For the text-containing cell, return its midpoint in [x, y] coordinate format. 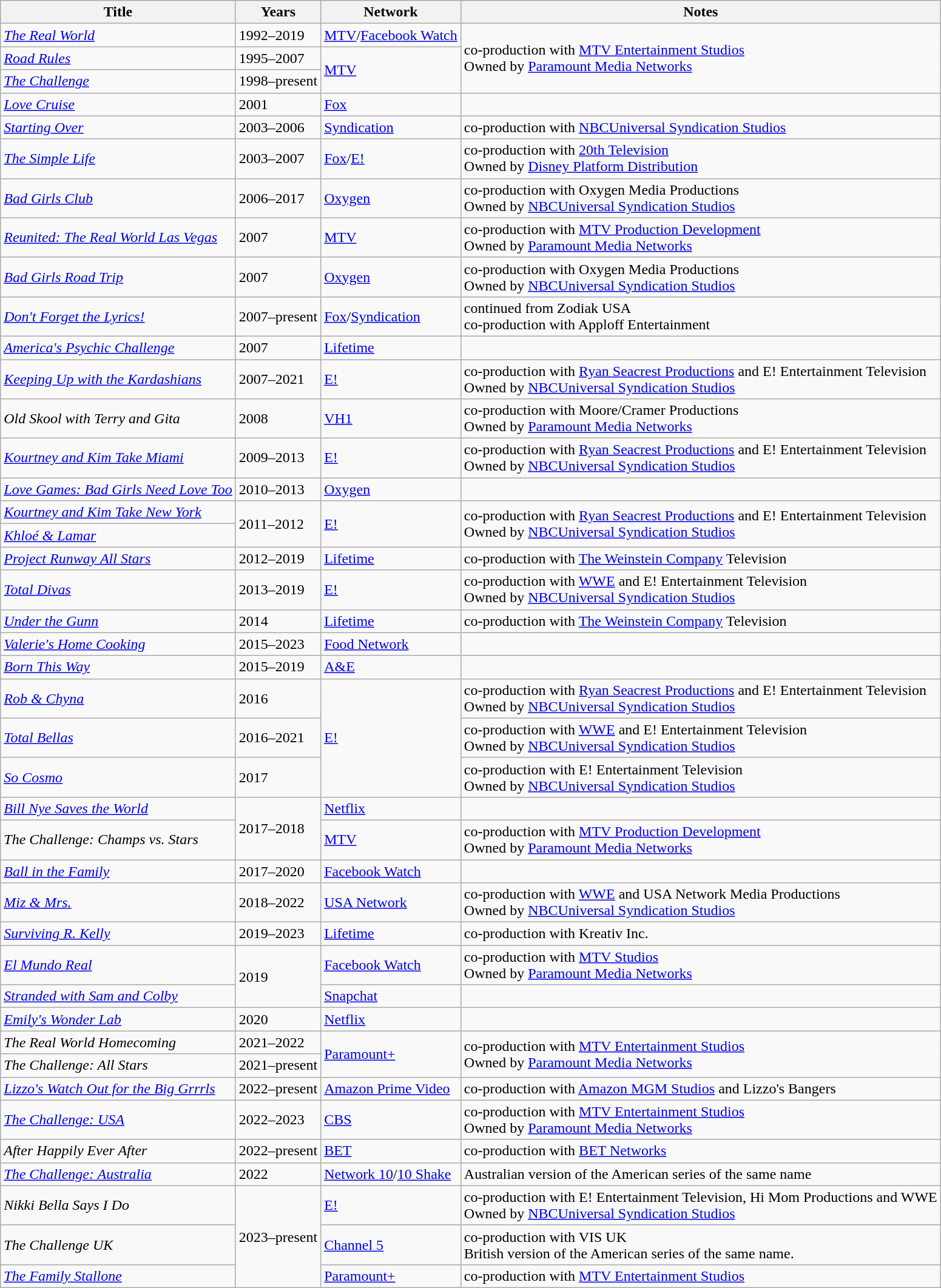
2015–2023 [278, 644]
Reunited: The Real World Las Vegas [118, 238]
co-production with E! Entertainment TelevisionOwned by NBCUniversal Syndication Studios [700, 777]
co-production with VIS UKBritish version of the American series of the same name. [700, 1244]
2017 [278, 777]
1992–2019 [278, 35]
Road Rules [118, 58]
Network [391, 12]
CBS [391, 1119]
2018–2022 [278, 902]
Channel 5 [391, 1244]
2003–2006 [278, 127]
BET [391, 1151]
The Real World Homecoming [118, 1042]
1995–2007 [278, 58]
2017–2020 [278, 871]
Australian version of the American series of the same name [700, 1174]
2023–present [278, 1236]
2006–2017 [278, 198]
co-production with NBCUniversal Syndication Studios [700, 127]
USA Network [391, 902]
Miz & Mrs. [118, 902]
2019–2023 [278, 934]
America's Psychic Challenge [118, 347]
2022–2023 [278, 1119]
Fox [391, 104]
2021–present [278, 1065]
co-production with 20th TelevisionOwned by Disney Platform Distribution [700, 159]
2007–present [278, 317]
co-production with E! Entertainment Television, Hi Mom Productions and WWEOwned by NBCUniversal Syndication Studios [700, 1206]
Born This Way [118, 667]
2021–2022 [278, 1042]
co-production with BET Networks [700, 1151]
Bill Nye Saves the World [118, 808]
The Challenge: All Stars [118, 1065]
Kourtney and Kim Take New York [118, 512]
A&E [391, 667]
Starting Over [118, 127]
Fox/E! [391, 159]
Stranded with Sam and Colby [118, 996]
Network 10/10 Shake [391, 1174]
Kourtney and Kim Take Miami [118, 458]
Love Games: Bad Girls Need Love Too [118, 489]
MTV/Facebook Watch [391, 35]
co-production with MTV Entertainment Studios [700, 1276]
Syndication [391, 127]
2019 [278, 976]
The Challenge [118, 81]
1998–present [278, 81]
Old Skool with Terry and Gita [118, 418]
2017–2018 [278, 828]
2016 [278, 699]
Lizzo's Watch Out for the Big Grrrls [118, 1088]
Don't Forget the Lyrics! [118, 317]
2003–2007 [278, 159]
Bad Girls Club [118, 198]
2011–2012 [278, 524]
2022 [278, 1174]
Total Divas [118, 589]
Food Network [391, 644]
Nikki Bella Says I Do [118, 1206]
Emily's Wonder Lab [118, 1019]
Bad Girls Road Trip [118, 277]
Notes [700, 12]
Project Runway All Stars [118, 558]
The Challenge: Champs vs. Stars [118, 839]
2009–2013 [278, 458]
Title [118, 12]
Rob & Chyna [118, 699]
2013–2019 [278, 589]
co-production with WWE and USA Network Media ProductionsOwned by NBCUniversal Syndication Studios [700, 902]
2020 [278, 1019]
Ball in the Family [118, 871]
co-production with MTV StudiosOwned by Paramount Media Networks [700, 965]
co-production with Kreativ Inc. [700, 934]
Keeping Up with the Kardashians [118, 378]
co-production with Amazon MGM Studios and Lizzo's Bangers [700, 1088]
The Challenge: Australia [118, 1174]
co-production with Moore/Cramer ProductionsOwned by Paramount Media Networks [700, 418]
The Family Stallone [118, 1276]
Love Cruise [118, 104]
The Challenge UK [118, 1244]
Fox/Syndication [391, 317]
Snapchat [391, 996]
After Happily Ever After [118, 1151]
2012–2019 [278, 558]
The Challenge: USA [118, 1119]
Total Bellas [118, 737]
Valerie's Home Cooking [118, 644]
2008 [278, 418]
Years [278, 12]
2007–2021 [278, 378]
Amazon Prime Video [391, 1088]
continued from Zodiak USAco-production with Apploff Entertainment [700, 317]
2016–2021 [278, 737]
2010–2013 [278, 489]
The Simple Life [118, 159]
Khloé & Lamar [118, 535]
So Cosmo [118, 777]
El Mundo Real [118, 965]
VH1 [391, 418]
2014 [278, 621]
Surviving R. Kelly [118, 934]
2001 [278, 104]
Under the Gunn [118, 621]
2015–2019 [278, 667]
The Real World [118, 35]
